Detect which cell encompasses the target text, then output its [x, y] center coordinate. 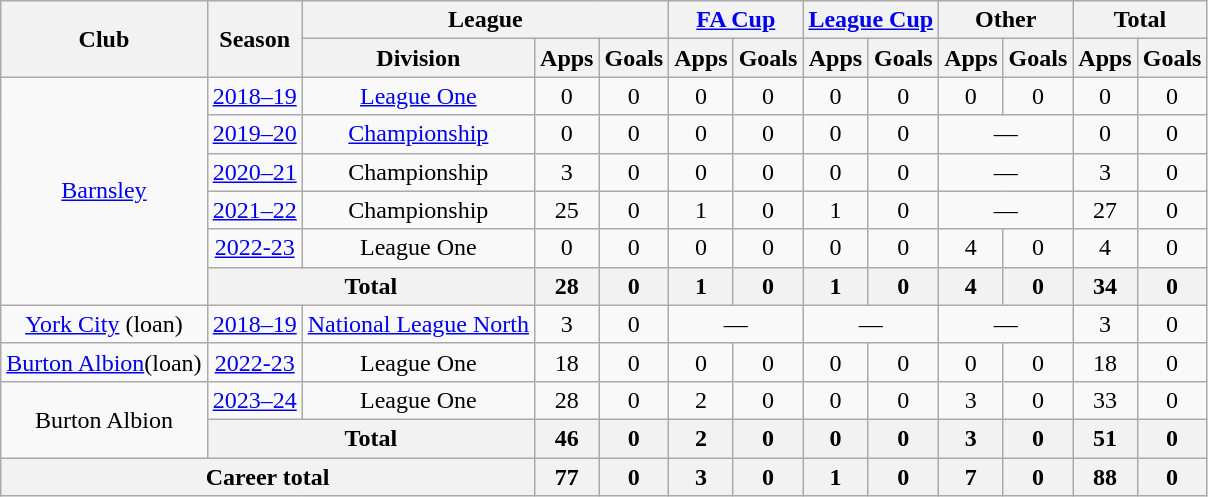
51 [1105, 438]
7 [971, 477]
77 [567, 477]
Burton Albion(loan) [104, 362]
York City (loan) [104, 324]
46 [567, 438]
League [485, 20]
2020–21 [254, 172]
FA Cup [736, 20]
National League North [418, 324]
25 [567, 210]
27 [1105, 210]
2019–20 [254, 134]
Season [254, 39]
33 [1105, 400]
88 [1105, 477]
Club [104, 39]
Career total [268, 477]
34 [1105, 286]
League Cup [871, 20]
Burton Albion [104, 419]
2023–24 [254, 400]
2021–22 [254, 210]
Division [418, 58]
Other [1006, 20]
Barnsley [104, 191]
